Find where the given text appears and provide that cell's center as (X, Y) coordinate. 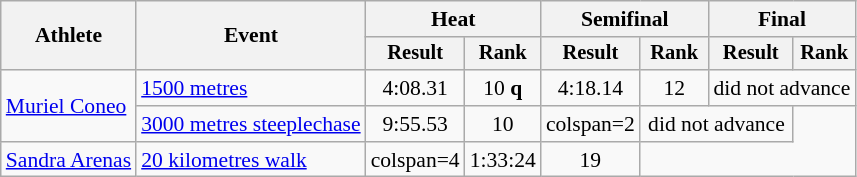
10 q (503, 88)
Final (782, 19)
3000 metres steeplechase (251, 124)
1500 metres (251, 88)
9:55.53 (416, 124)
12 (674, 88)
Heat (454, 19)
10 (503, 124)
colspan=2 (590, 124)
4:08.31 (416, 88)
Event (251, 36)
Muriel Coneo (68, 106)
Athlete (68, 36)
Semifinal (625, 19)
4:18.14 (590, 88)
